Determine the [x, y] coordinate at the center of the cell enclosing the given text.  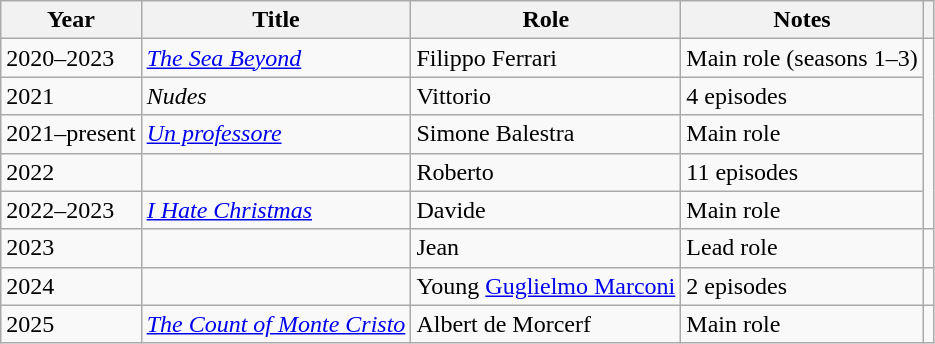
Title [276, 20]
Albert de Morcerf [546, 324]
Roberto [546, 172]
The Count of Monte Cristo [276, 324]
Nudes [276, 96]
Filippo Ferrari [546, 58]
Davide [546, 210]
2025 [71, 324]
2021 [71, 96]
2020–2023 [71, 58]
2022 [71, 172]
Simone Balestra [546, 134]
Jean [546, 248]
The Sea Beyond [276, 58]
I Hate Christmas [276, 210]
2023 [71, 248]
Notes [802, 20]
Un professore [276, 134]
Year [71, 20]
Role [546, 20]
Young Guglielmo Marconi [546, 286]
11 episodes [802, 172]
Vittorio [546, 96]
2 episodes [802, 286]
Lead role [802, 248]
2021–present [71, 134]
Main role (seasons 1–3) [802, 58]
2024 [71, 286]
2022–2023 [71, 210]
4 episodes [802, 96]
